Output the (X, Y) coordinate of the center of the cell containing the given text.  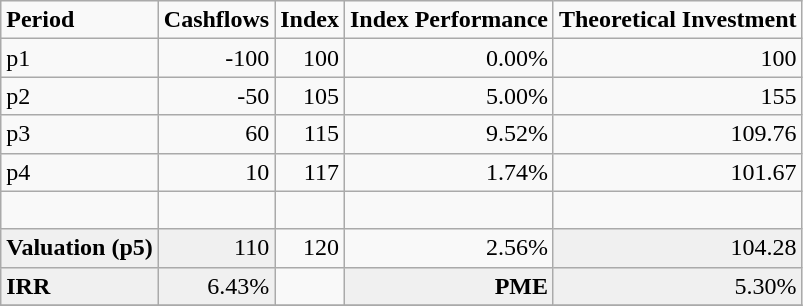
1.74% (448, 172)
109.76 (678, 134)
105 (310, 96)
101.67 (678, 172)
9.52% (448, 134)
6.43% (216, 286)
117 (310, 172)
2.56% (448, 248)
104.28 (678, 248)
Index Performance (448, 20)
p3 (80, 134)
-50 (216, 96)
155 (678, 96)
Valuation (p5) (80, 248)
-100 (216, 58)
5.30% (678, 286)
Period (80, 20)
5.00% (448, 96)
115 (310, 134)
60 (216, 134)
0.00% (448, 58)
Theoretical Investment (678, 20)
110 (216, 248)
120 (310, 248)
p1 (80, 58)
10 (216, 172)
p4 (80, 172)
Cashflows (216, 20)
Index (310, 20)
IRR (80, 286)
PME (448, 286)
p2 (80, 96)
